From the cell containing the given text, extract its center point as (X, Y) coordinate. 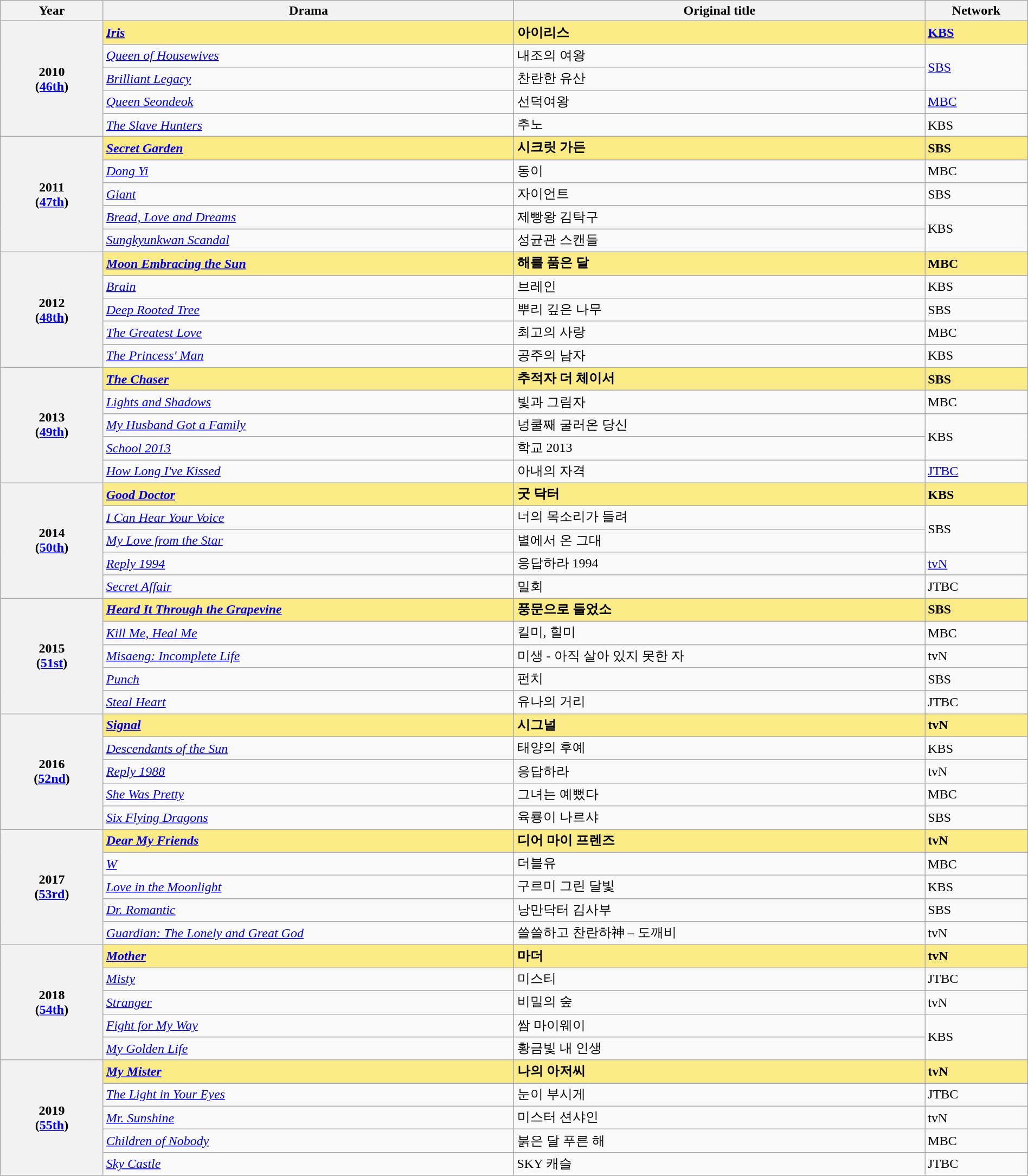
2017(53rd) (52, 886)
넝쿨째 굴러온 당신 (719, 425)
Misty (309, 980)
마더 (719, 956)
Giant (309, 194)
The Princess' Man (309, 356)
Misaeng: Incomplete Life (309, 656)
Six Flying Dragons (309, 818)
응답하라 (719, 771)
The Light in Your Eyes (309, 1095)
제빵왕 김탁구 (719, 217)
시그널 (719, 726)
내조의 여왕 (719, 55)
Guardian: The Lonely and Great God (309, 933)
Love in the Moonlight (309, 887)
Brain (309, 286)
그녀는 예뻤다 (719, 794)
Fight for My Way (309, 1025)
펀치 (719, 679)
브레인 (719, 286)
2012(48th) (52, 309)
Moon Embracing the Sun (309, 264)
Secret Garden (309, 149)
Steal Heart (309, 702)
2015(51st) (52, 656)
Sky Castle (309, 1164)
2016(52nd) (52, 771)
추노 (719, 125)
낭만닥터 김사부 (719, 910)
The Slave Hunters (309, 125)
Sungkyunkwan Scandal (309, 241)
Original title (719, 11)
황금빛 내 인생 (719, 1049)
Drama (309, 11)
Kill Me, Heal Me (309, 632)
별에서 온 그대 (719, 540)
Dong Yi (309, 171)
Brilliant Legacy (309, 79)
Dear My Friends (309, 841)
육룡이 나르샤 (719, 818)
Secret Affair (309, 587)
밀회 (719, 587)
시크릿 가든 (719, 149)
추적자 더 체이서 (719, 379)
Reply 1994 (309, 564)
빛과 그림자 (719, 402)
자이언트 (719, 194)
아이리스 (719, 33)
미생 - 아직 살아 있지 못한 자 (719, 656)
동이 (719, 171)
The Chaser (309, 379)
2010(46th) (52, 79)
My Mister (309, 1072)
뿌리 깊은 나무 (719, 310)
Mr. Sunshine (309, 1117)
Bread, Love and Dreams (309, 217)
Mother (309, 956)
Year (52, 11)
My Love from the Star (309, 540)
Dr. Romantic (309, 910)
디어 마이 프렌즈 (719, 841)
How Long I've Kissed (309, 472)
2013(49th) (52, 425)
2018(54th) (52, 1002)
해를 품은 달 (719, 264)
Iris (309, 33)
Queen of Housewives (309, 55)
학교 2013 (719, 448)
2019(55th) (52, 1117)
Punch (309, 679)
Deep Rooted Tree (309, 310)
미스티 (719, 980)
너의 목소리가 들려 (719, 517)
굿 닥터 (719, 495)
W (309, 864)
선덕여왕 (719, 102)
School 2013 (309, 448)
더블유 (719, 864)
응답하라 1994 (719, 564)
Children of Nobody (309, 1141)
The Greatest Love (309, 333)
구르미 그린 달빛 (719, 887)
Queen Seondeok (309, 102)
Good Doctor (309, 495)
풍문으로 들었소 (719, 610)
비밀의 숲 (719, 1002)
SKY 캐슬 (719, 1164)
My Husband Got a Family (309, 425)
눈이 부시게 (719, 1095)
She Was Pretty (309, 794)
나의 아저씨 (719, 1072)
아내의 자격 (719, 472)
찬란한 유산 (719, 79)
미스터 션샤인 (719, 1117)
I Can Hear Your Voice (309, 517)
유나의 거리 (719, 702)
쌈 마이웨이 (719, 1025)
킬미, 힐미 (719, 632)
2014(50th) (52, 540)
Descendants of the Sun (309, 749)
Signal (309, 726)
최고의 사랑 (719, 333)
붉은 달 푸른 해 (719, 1141)
2011(47th) (52, 194)
My Golden Life (309, 1049)
Heard It Through the Grapevine (309, 610)
공주의 남자 (719, 356)
쓸쓸하고 찬란하神 – 도깨비 (719, 933)
Lights and Shadows (309, 402)
태양의 후예 (719, 749)
성균관 스캔들 (719, 241)
Stranger (309, 1002)
Reply 1988 (309, 771)
Network (976, 11)
